Capture the cell that displays the provided text and extract its (X, Y) central coordinate. 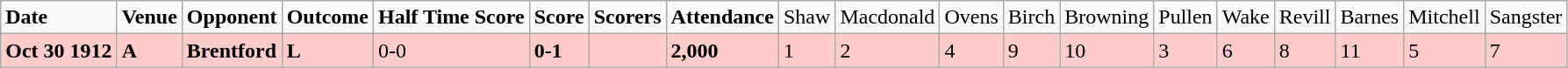
Macdonald (888, 17)
Opponent (232, 17)
Sangster (1526, 17)
8 (1305, 51)
0-1 (559, 51)
Half Time Score (451, 17)
Revill (1305, 17)
5 (1444, 51)
Barnes (1370, 17)
2,000 (722, 51)
3 (1185, 51)
Mitchell (1444, 17)
Scorers (627, 17)
Score (559, 17)
1 (806, 51)
Ovens (971, 17)
Brentford (232, 51)
Venue (149, 17)
2 (888, 51)
Pullen (1185, 17)
L (327, 51)
Birch (1031, 17)
Date (59, 17)
9 (1031, 51)
11 (1370, 51)
Wake (1246, 17)
6 (1246, 51)
Outcome (327, 17)
A (149, 51)
Browning (1107, 17)
4 (971, 51)
0-0 (451, 51)
10 (1107, 51)
Oct 30 1912 (59, 51)
7 (1526, 51)
Shaw (806, 17)
Attendance (722, 17)
